Return the (x, y) coordinate for the center point of the cell that contains the specified text.  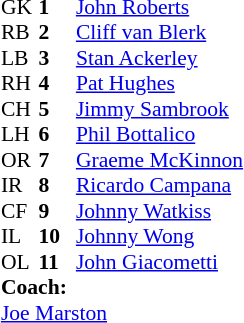
10 (57, 237)
11 (57, 262)
5 (57, 109)
Johnny Wong (160, 237)
Phil Bottalico (160, 135)
Jimmy Sambrook (160, 109)
Coach: (122, 287)
LH (20, 135)
4 (57, 83)
3 (57, 58)
John Giacometti (160, 262)
OL (20, 262)
Johnny Watkiss (160, 211)
Pat Hughes (160, 83)
IR (20, 185)
LB (20, 58)
9 (57, 211)
6 (57, 135)
IL (20, 237)
RH (20, 83)
Ricardo Campana (160, 185)
RB (20, 33)
OR (20, 160)
Cliff van Blerk (160, 33)
CF (20, 211)
Stan Ackerley (160, 58)
2 (57, 33)
Graeme McKinnon (160, 160)
CH (20, 109)
8 (57, 185)
7 (57, 160)
